Return (x, y) of the center of cell containing provided text 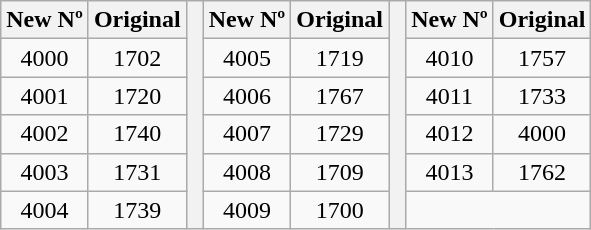
1719 (340, 58)
4012 (450, 134)
4007 (247, 134)
1733 (542, 96)
4006 (247, 96)
1731 (137, 172)
1739 (137, 210)
4002 (45, 134)
1762 (542, 172)
1702 (137, 58)
1767 (340, 96)
4008 (247, 172)
1720 (137, 96)
4005 (247, 58)
4013 (450, 172)
4011 (450, 96)
4001 (45, 96)
1700 (340, 210)
1757 (542, 58)
4003 (45, 172)
4004 (45, 210)
4010 (450, 58)
1709 (340, 172)
4009 (247, 210)
1729 (340, 134)
1740 (137, 134)
